Locate the cell with the specified text and output its [x, y] center coordinate. 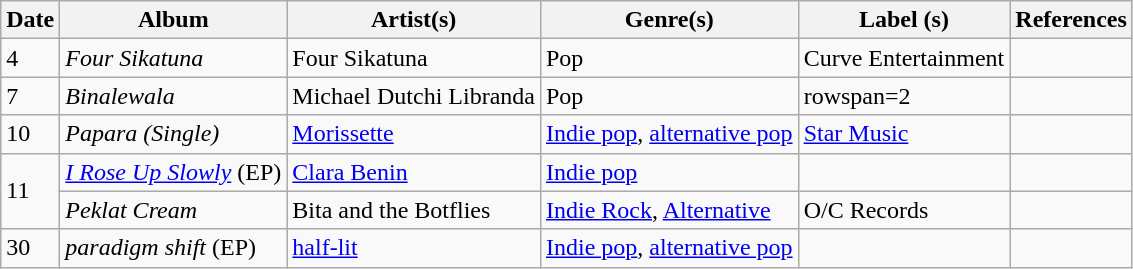
30 [30, 248]
Binalewala [174, 96]
Michael Dutchi Libranda [414, 96]
Date [30, 20]
I Rose Up Slowly (EP) [174, 172]
paradigm shift (EP) [174, 248]
11 [30, 191]
Artist(s) [414, 20]
Label (s) [904, 20]
Genre(s) [669, 20]
Album [174, 20]
Indie Rock, Alternative [669, 210]
Peklat Cream [174, 210]
4 [30, 58]
7 [30, 96]
Bita and the Botflies [414, 210]
Star Music [904, 134]
Indie pop [669, 172]
half-lit [414, 248]
Curve Entertainment [904, 58]
10 [30, 134]
Clara Benin [414, 172]
O/C Records [904, 210]
rowspan=2 [904, 96]
Morissette [414, 134]
Papara (Single) [174, 134]
References [1072, 20]
